Provide the [x, y] coordinate of the cell's center where the given text is located.  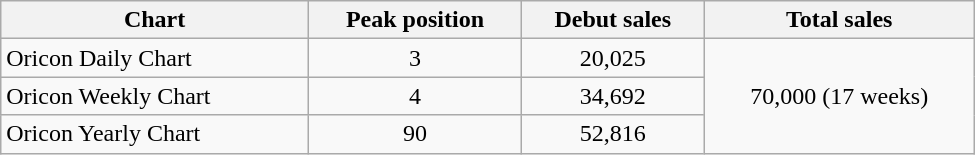
Total sales [839, 20]
3 [414, 58]
Chart [155, 20]
Oricon Yearly Chart [155, 134]
Oricon Weekly Chart [155, 96]
20,025 [614, 58]
70,000 (17 weeks) [839, 96]
Peak position [414, 20]
52,816 [614, 134]
90 [414, 134]
Debut sales [614, 20]
34,692 [614, 96]
4 [414, 96]
Oricon Daily Chart [155, 58]
